For the text-containing cell, return its midpoint in [x, y] coordinate format. 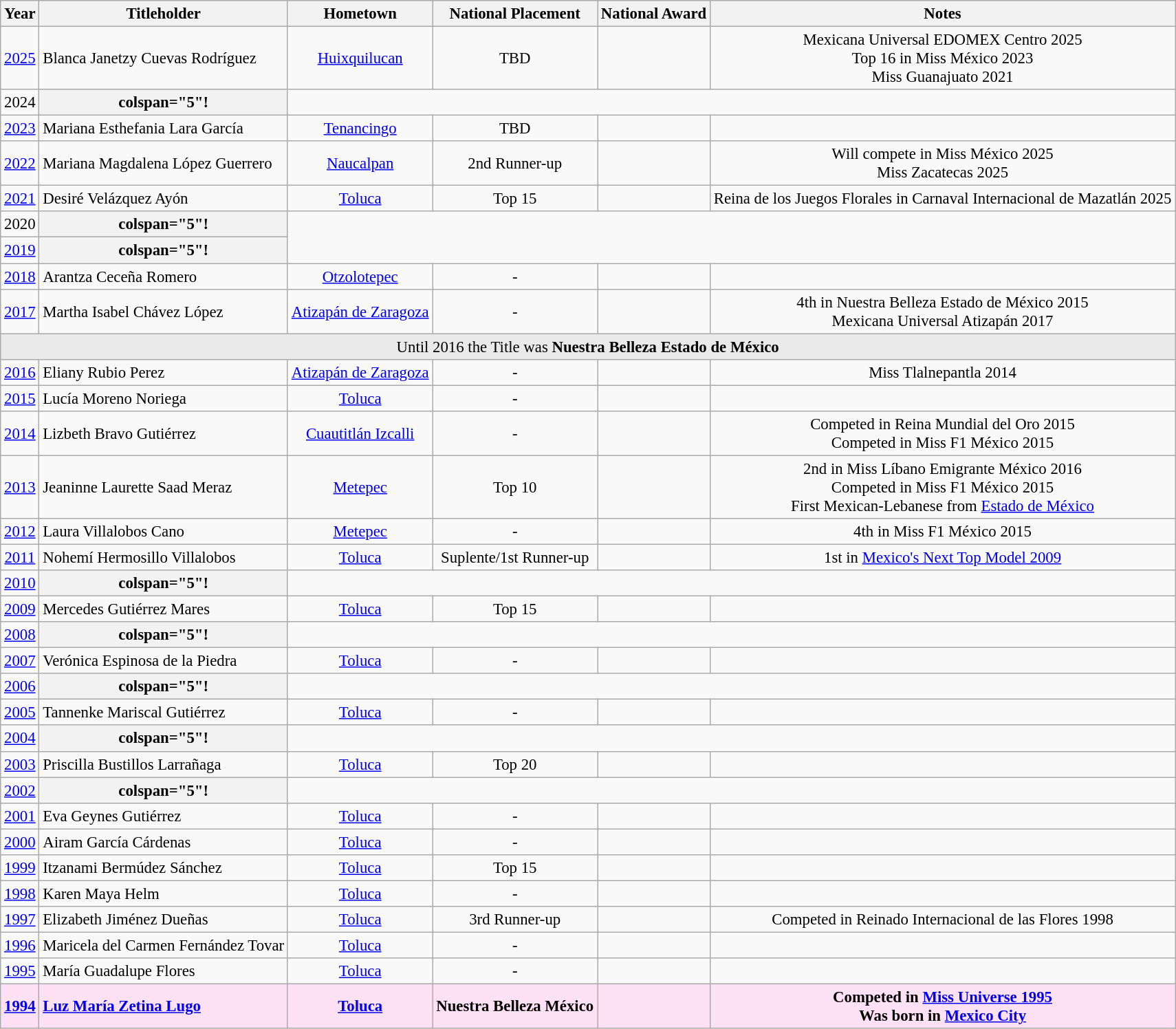
2010 [20, 583]
2001 [20, 816]
2013 [20, 487]
Notes [942, 14]
2021 [20, 199]
Miss Tlalnepantla 2014 [942, 372]
Martha Isabel Chávez López [164, 311]
Arantza Ceceña Romero [164, 277]
Luz María Zetina Lugo [164, 1007]
Karen Maya Helm [164, 893]
2nd in Miss Líbano Emigrante México 2016Competed in Miss F1 México 2015First Mexican-Lebanese from Estado de México [942, 487]
María Guadalupe Flores [164, 971]
1995 [20, 971]
2017 [20, 311]
2nd Runner-up [515, 164]
3rd Runner-up [515, 920]
1998 [20, 893]
Laura Villalobos Cano [164, 532]
Nuestra Belleza México [515, 1007]
Desiré Velázquez Ayón [164, 199]
Otzolotepec [360, 277]
4th in Miss F1 México 2015 [942, 532]
Airam García Cárdenas [164, 842]
Competed in Reina Mundial del Oro 2015Competed in Miss F1 México 2015 [942, 433]
2015 [20, 398]
2014 [20, 433]
1997 [20, 920]
2005 [20, 713]
2007 [20, 661]
Verónica Espinosa de la Piedra [164, 661]
Reina de los Juegos Florales in Carnaval Internacional de Mazatlán 2025 [942, 199]
Priscilla Bustillos Larrañaga [164, 764]
National Placement [515, 14]
2000 [20, 842]
Top 20 [515, 764]
Mariana Esthefania Lara García [164, 129]
Mercedes Gutiérrez Mares [164, 609]
Nohemí Hermosillo Villalobos [164, 557]
National Award [653, 14]
Mariana Magdalena López Guerrero [164, 164]
Huixquilucan [360, 58]
1996 [20, 945]
Elizabeth Jiménez Dueñas [164, 920]
2006 [20, 686]
Suplente/1st Runner-up [515, 557]
Cuautitlán Izcalli [360, 433]
Lucía Moreno Noriega [164, 398]
2004 [20, 739]
Until 2016 the Title was Nuestra Belleza Estado de México [588, 347]
2003 [20, 764]
Competed in Reinado Internacional de las Flores 1998 [942, 920]
2020 [20, 225]
Competed in Miss Universe 1995Was born in Mexico City [942, 1007]
1994 [20, 1007]
Itzanami Bermúdez Sánchez [164, 868]
Titleholder [164, 14]
2019 [20, 250]
2011 [20, 557]
4th in Nuestra Belleza Estado de México 2015Mexicana Universal Atizapán 2017 [942, 311]
2016 [20, 372]
2002 [20, 790]
2022 [20, 164]
Hometown [360, 14]
2009 [20, 609]
Maricela del Carmen Fernández Tovar [164, 945]
Eliany Rubio Perez [164, 372]
Tenancingo [360, 129]
Year [20, 14]
2008 [20, 635]
Blanca Janetzy Cuevas Rodríguez [164, 58]
Mexicana Universal EDOMEX Centro 2025Top 16 in Miss México 2023Miss Guanajuato 2021 [942, 58]
1st in Mexico's Next Top Model 2009 [942, 557]
Jeaninne Laurette Saad Meraz [164, 487]
2025 [20, 58]
Will compete in Miss México 2025Miss Zacatecas 2025 [942, 164]
Naucalpan [360, 164]
2024 [20, 102]
Lizbeth Bravo Gutiérrez [164, 433]
Top 10 [515, 487]
2023 [20, 129]
1999 [20, 868]
2018 [20, 277]
2012 [20, 532]
Tannenke Mariscal Gutiérrez [164, 713]
Eva Geynes Gutiérrez [164, 816]
